For the text-containing cell, return its midpoint in (x, y) coordinate format. 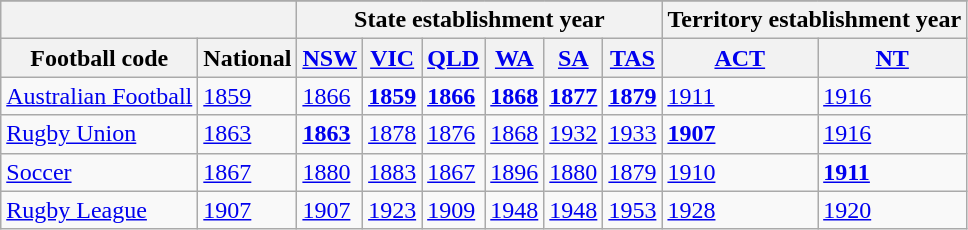
National (248, 58)
Australian Football (100, 96)
Soccer (100, 172)
Rugby Union (100, 134)
WA (514, 58)
1878 (392, 134)
1923 (392, 210)
NSW (330, 58)
1932 (574, 134)
1896 (514, 172)
1876 (454, 134)
State establishment year (480, 20)
ACT (740, 58)
TAS (632, 58)
1877 (574, 96)
1910 (740, 172)
1883 (392, 172)
QLD (454, 58)
1909 (454, 210)
1920 (892, 210)
1928 (740, 210)
Football code (100, 58)
1953 (632, 210)
NT (892, 58)
SA (574, 58)
VIC (392, 58)
Territory establishment year (814, 20)
Rugby League (100, 210)
1933 (632, 134)
